From the cell containing the given text, extract its center point as (X, Y) coordinate. 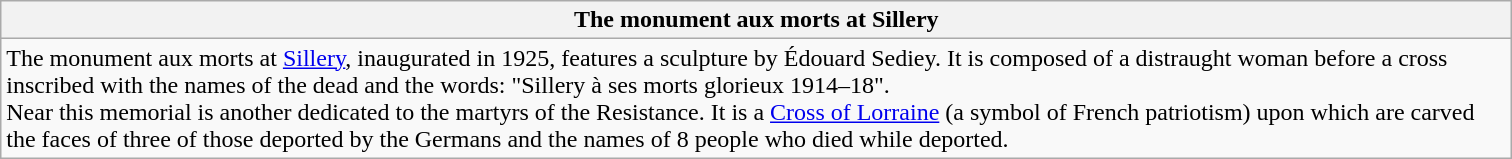
The monument aux morts at Sillery (756, 20)
